Capture the cell that displays the provided text and extract its [X, Y] central coordinate. 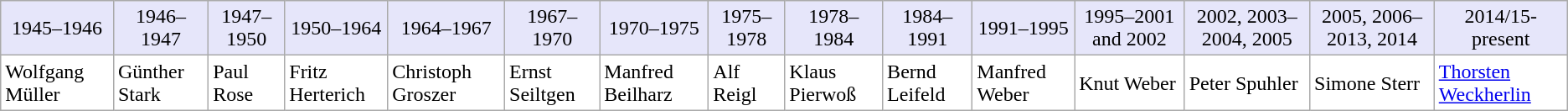
Ernst Seiltgen [553, 82]
Knut Weber [1130, 82]
1945–1946 [57, 29]
1984–1991 [928, 29]
1964–1967 [446, 29]
1975–1978 [747, 29]
Manfred Beilharz [654, 82]
2005, 2006–2013, 2014 [1372, 29]
Christoph Groszer [446, 82]
Paul Rose [246, 82]
Alf Reigl [747, 82]
2014/15-present [1501, 29]
1950–1964 [337, 29]
1991–1995 [1024, 29]
Manfred Weber [1024, 82]
1978–1984 [834, 29]
Günther Stark [161, 82]
2002, 2003–2004, 2005 [1246, 29]
1995–2001 and 2002 [1130, 29]
1970–1975 [654, 29]
Wolfgang Müller [57, 82]
Bernd Leifeld [928, 82]
Simone Sterr [1372, 82]
Thorsten Weckherlin [1501, 82]
Klaus Pierwoß [834, 82]
1946–1947 [161, 29]
1947–1950 [246, 29]
1967–1970 [553, 29]
Fritz Herterich [337, 82]
Peter Spuhler [1246, 82]
